Identify which cell holds the provided text, then report its [X, Y] central coordinate. 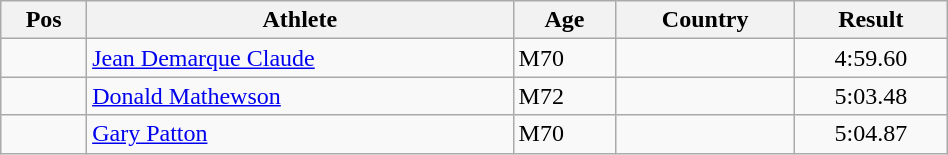
Athlete [300, 20]
Result [870, 20]
Jean Demarque Claude [300, 58]
4:59.60 [870, 58]
Donald Mathewson [300, 96]
5:03.48 [870, 96]
Age [564, 20]
Pos [44, 20]
Gary Patton [300, 134]
Country [705, 20]
5:04.87 [870, 134]
M72 [564, 96]
